For the text-containing cell, return its midpoint in (x, y) coordinate format. 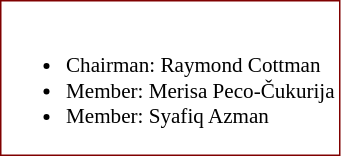
Chairman: Raymond CottmanMember: Merisa Peco-ČukurijaMember: Syafiq Azman (170, 78)
